Capture the cell that displays the provided text and extract its [x, y] central coordinate. 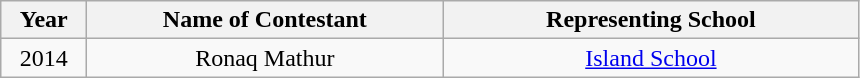
Ronaq Mathur [265, 58]
2014 [44, 58]
Representing School [651, 20]
Name of Contestant [265, 20]
Year [44, 20]
Island School [651, 58]
